Provide the (x, y) coordinate of the cell's center where the given text is located.  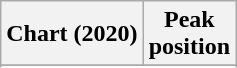
Chart (2020) (72, 34)
Peakposition (189, 34)
